For the text-containing cell, return its midpoint in [X, Y] coordinate format. 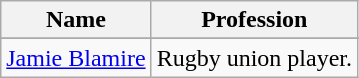
Profession [254, 20]
Name [76, 20]
Rugby union player. [254, 58]
Jamie Blamire [76, 58]
